Pinpoint the cell where the given text exists, returning its (x, y) midpoint coordinate. 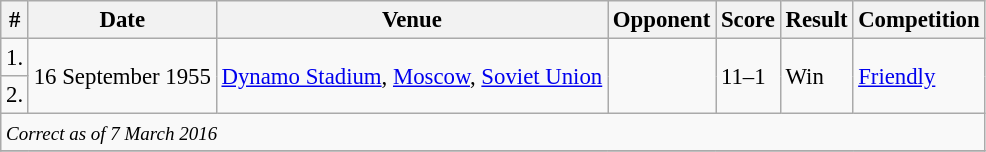
Competition (919, 20)
Venue (412, 20)
1. (15, 58)
2. (15, 95)
16 September 1955 (122, 76)
# (15, 20)
Opponent (662, 20)
11–1 (748, 76)
Dynamo Stadium, Moscow, Soviet Union (412, 76)
Result (816, 20)
Date (122, 20)
Friendly (919, 76)
Correct as of 7 March 2016 (493, 133)
Win (816, 76)
Score (748, 20)
